Return (X, Y) of the center of cell containing provided text 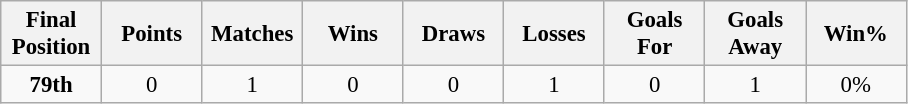
0% (856, 85)
Goals Away (756, 34)
79th (52, 85)
Losses (554, 34)
Final Position (52, 34)
Goals For (654, 34)
Win% (856, 34)
Draws (454, 34)
Points (152, 34)
Matches (252, 34)
Wins (354, 34)
